Identify which cell holds the provided text, then report its (x, y) central coordinate. 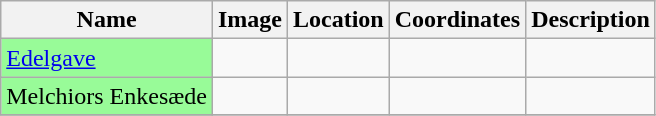
Image (250, 20)
Description (591, 20)
Location (338, 20)
Coordinates (457, 20)
Melchiors Enkesæde (107, 96)
Name (107, 20)
Edelgave (107, 58)
